Extract the [x, y] coordinate from the center of the cell holding the provided text.  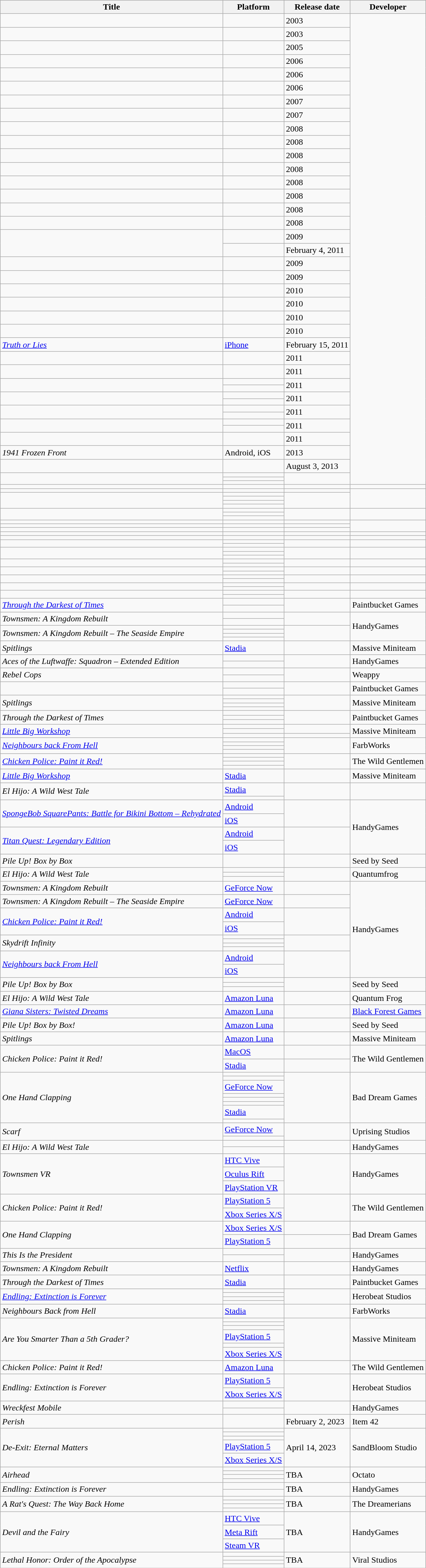
Rebel Cops [111, 675]
Neighbours Back from Hell [111, 1311]
Title [111, 7]
Pile Up! Box by Box! [111, 1025]
1941 Frozen Front [111, 453]
Android, iOS [253, 453]
2013 [317, 453]
SandBloom Studio [388, 1447]
Weappy [388, 675]
February 4, 2011 [317, 250]
PlayStation VR [253, 1187]
Wreckfest Mobile [111, 1408]
MacOS [253, 1052]
Quantumfrog [388, 874]
Townsmen VR [111, 1174]
iPhone [253, 344]
Item 42 [388, 1421]
Black Forest Games [388, 1012]
Scarf [111, 1131]
Giana Sisters: Twisted Dreams [111, 1012]
Skydrift Infinity [111, 943]
Devil and the Fairy [111, 1532]
This Is the President [111, 1255]
Release date [317, 7]
Titan Quest: Legendary Edition [111, 841]
Steam VR [253, 1545]
Truth or Lies [111, 344]
Aces of the Luftwaffe: Squadron – Extended Edition [111, 661]
2005 [317, 48]
Platform [253, 7]
Viral Studios [388, 1560]
Are You Smarter Than a 5th Grader? [111, 1339]
A Rat's Quest: The Way Back Home [111, 1504]
Meta Rift [253, 1532]
Developer [388, 7]
De-Exit: Eternal Matters [111, 1447]
Quantum Frog [388, 998]
Oculus Rift [253, 1174]
Netflix [253, 1268]
Perish [111, 1421]
The Dreamerians [388, 1504]
February 2, 2023 [317, 1421]
Lethal Honor: Order of the Apocalypse [111, 1560]
February 15, 2011 [317, 344]
Uprising Studios [388, 1131]
August 3, 2013 [317, 466]
Airhead [111, 1475]
Octato [388, 1475]
SpongeBob SquarePants: Battle for Bikini Bottom – Rehydrated [111, 814]
April 14, 2023 [317, 1447]
